Find where the given text appears and provide that cell's center as [x, y] coordinate. 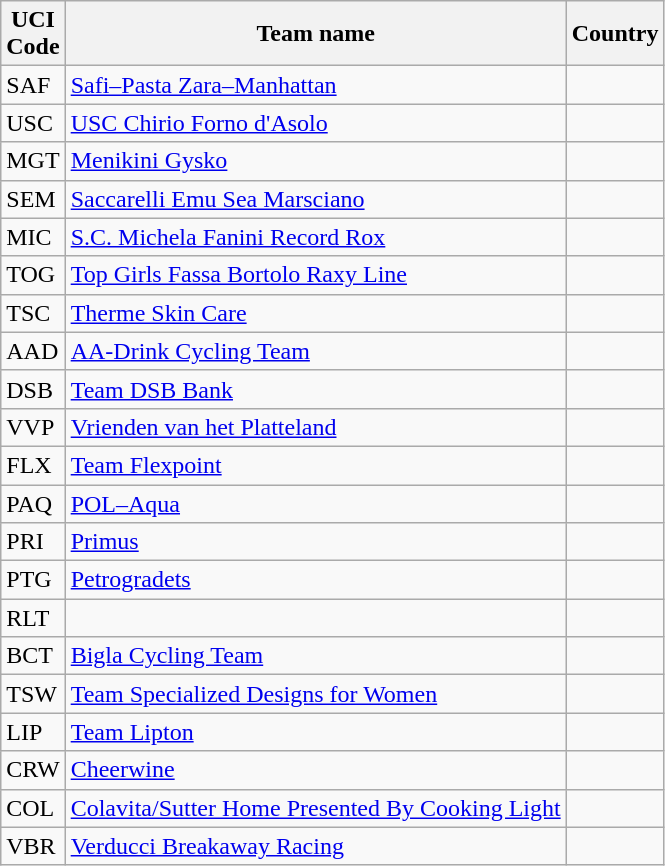
Safi–Pasta Zara–Manhattan [316, 85]
BCT [33, 656]
Team Specialized Designs for Women [316, 694]
MGT [33, 161]
Vrienden van het Platteland [316, 427]
Bigla Cycling Team [316, 656]
SEM [33, 199]
Team name [316, 34]
CRW [33, 770]
TOG [33, 275]
PTG [33, 580]
Cheerwine [316, 770]
Country [615, 34]
COL [33, 808]
Petrogradets [316, 580]
Team Flexpoint [316, 465]
MIC [33, 237]
AAD [33, 351]
VBR [33, 846]
Top Girls Fassa Bortolo Raxy Line [316, 275]
UCICode [33, 34]
Therme Skin Care [316, 313]
USC [33, 123]
LIP [33, 732]
Verducci Breakaway Racing [316, 846]
Menikini Gysko [316, 161]
TSC [33, 313]
POL–Aqua [316, 503]
SAF [33, 85]
Team DSB Bank [316, 389]
TSW [33, 694]
Team Lipton [316, 732]
Saccarelli Emu Sea Marsciano [316, 199]
USC Chirio Forno d'Asolo [316, 123]
PAQ [33, 503]
FLX [33, 465]
Colavita/Sutter Home Presented By Cooking Light [316, 808]
RLT [33, 618]
DSB [33, 389]
VVP [33, 427]
S.C. Michela Fanini Record Rox [316, 237]
Primus [316, 542]
PRI [33, 542]
AA-Drink Cycling Team [316, 351]
